Locate the cell with the specified text and output its (x, y) center coordinate. 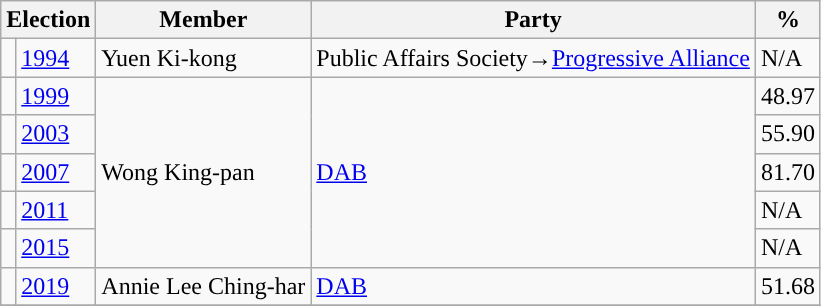
48.97 (788, 96)
2015 (56, 248)
% (788, 20)
51.68 (788, 286)
Yuen Ki-kong (204, 58)
1994 (56, 58)
Election (48, 20)
55.90 (788, 134)
1999 (56, 96)
Public Affairs Society→Progressive Alliance (534, 58)
2003 (56, 134)
Annie Lee Ching-har (204, 286)
Wong King-pan (204, 172)
2019 (56, 286)
Member (204, 20)
2007 (56, 172)
Party (534, 20)
2011 (56, 210)
81.70 (788, 172)
